Output the [X, Y] coordinate of the center of the cell containing the given text.  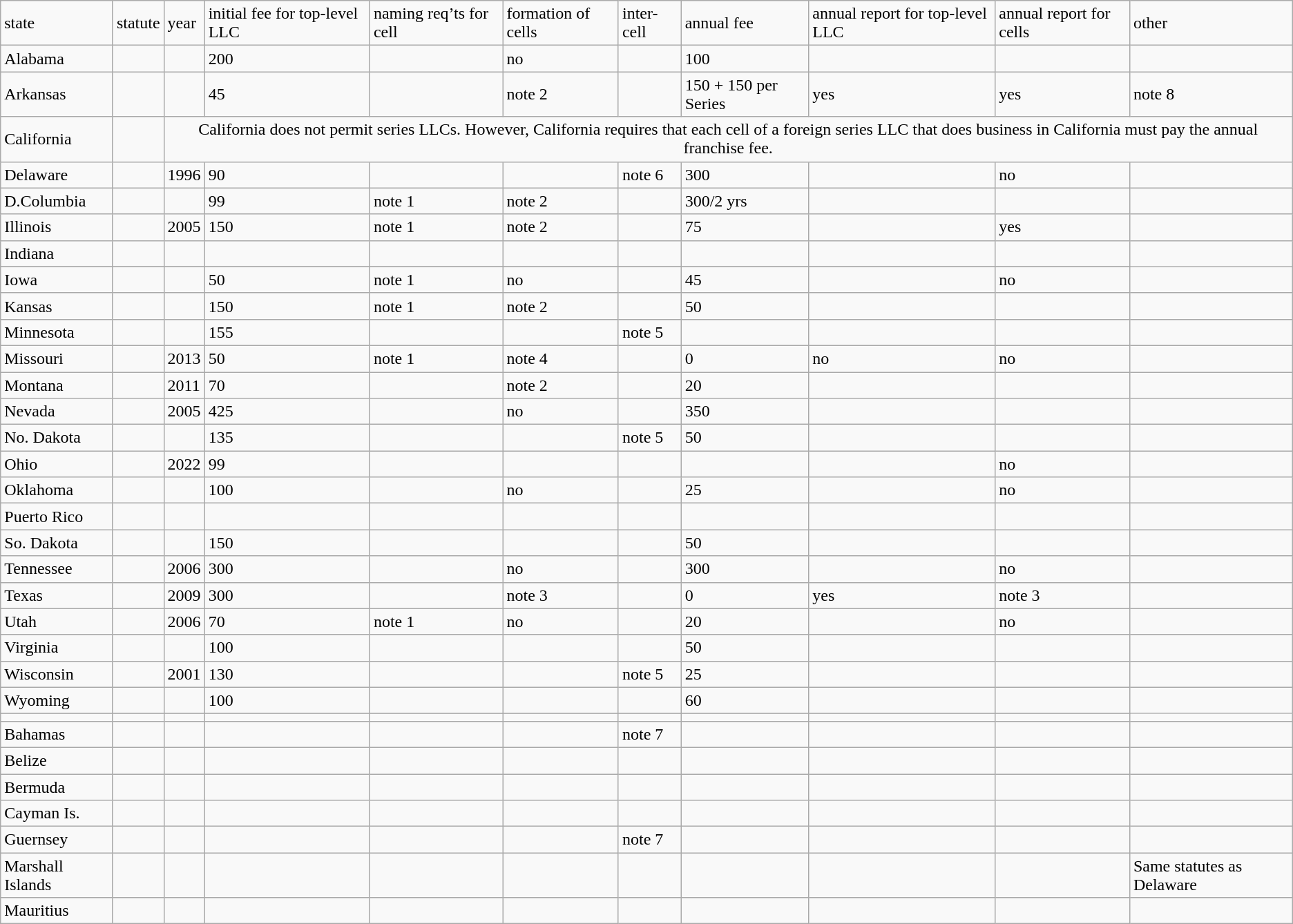
inter-cell [649, 23]
2011 [184, 385]
Same statutes as Delaware [1211, 876]
Arkansas [57, 94]
naming req’ts for cell [437, 23]
Wyoming [57, 700]
Tennessee [57, 569]
Indiana [57, 253]
initial fee for top-level LLC [287, 23]
75 [745, 227]
Puerto Rico [57, 517]
135 [287, 438]
Oklahoma [57, 490]
350 [745, 412]
Marshall Islands [57, 876]
Virginia [57, 648]
Kansas [57, 306]
Ohio [57, 464]
2001 [184, 674]
155 [287, 332]
year [184, 23]
Delaware [57, 175]
2022 [184, 464]
200 [287, 59]
note 8 [1211, 94]
Wisconsin [57, 674]
formation of cells [561, 23]
Alabama [57, 59]
other [1211, 23]
Bahamas [57, 734]
annual report for top-level LLC [902, 23]
statute [138, 23]
Utah [57, 622]
California [57, 139]
note 6 [649, 175]
Belize [57, 760]
2013 [184, 358]
Texas [57, 595]
Minnesota [57, 332]
note 4 [561, 358]
60 [745, 700]
annual report for cells [1062, 23]
130 [287, 674]
annual fee [745, 23]
state [57, 23]
Cayman Is. [57, 814]
Nevada [57, 412]
Iowa [57, 280]
300/2 yrs [745, 201]
Bermuda [57, 787]
Montana [57, 385]
2009 [184, 595]
Mauritius [57, 911]
Missouri [57, 358]
90 [287, 175]
425 [287, 412]
1996 [184, 175]
No. Dakota [57, 438]
Illinois [57, 227]
D.Columbia [57, 201]
150 + 150 per Series [745, 94]
So. Dakota [57, 543]
Guernsey [57, 840]
